Search for the cell housing the specified text and yield its [X, Y] center coordinate. 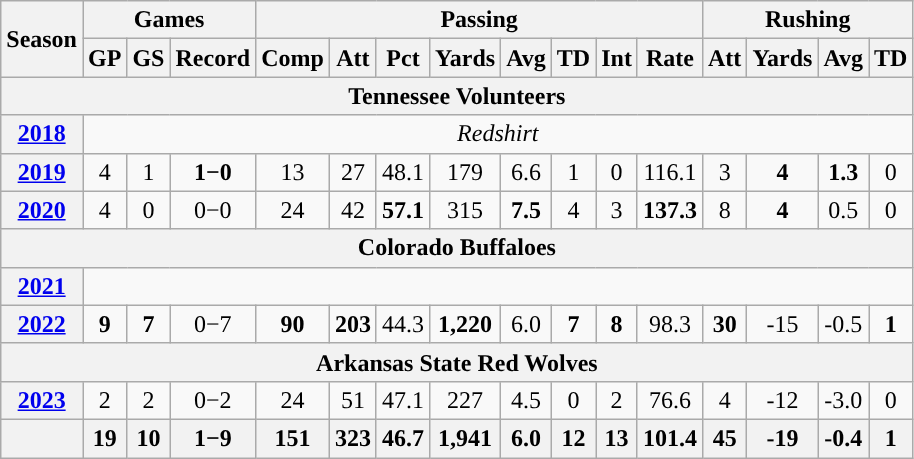
203 [352, 324]
179 [466, 172]
10 [148, 438]
57.1 [402, 210]
Games [168, 20]
Int [617, 58]
47.1 [402, 400]
Comp [293, 58]
6.6 [526, 172]
0−2 [213, 400]
42 [352, 210]
1,220 [466, 324]
Redshirt [497, 134]
9 [104, 324]
48.1 [402, 172]
12 [573, 438]
0−7 [213, 324]
2023 [42, 400]
4.5 [526, 400]
45 [724, 438]
2020 [42, 210]
Pct [402, 58]
2019 [42, 172]
Season [42, 39]
1−0 [213, 172]
315 [466, 210]
Rushing [808, 20]
323 [352, 438]
2022 [42, 324]
90 [293, 324]
227 [466, 400]
30 [724, 324]
Rate [670, 58]
Passing [480, 20]
-15 [782, 324]
-19 [782, 438]
44.3 [402, 324]
-3.0 [844, 400]
116.1 [670, 172]
76.6 [670, 400]
46.7 [402, 438]
0−0 [213, 210]
7.5 [526, 210]
1,941 [466, 438]
151 [293, 438]
137.3 [670, 210]
19 [104, 438]
-0.4 [844, 438]
2018 [42, 134]
Colorado Buffaloes [457, 248]
101.4 [670, 438]
-12 [782, 400]
1−9 [213, 438]
Tennessee Volunteers [457, 96]
Arkansas State Red Wolves [457, 362]
1.3 [844, 172]
GS [148, 58]
98.3 [670, 324]
Record [213, 58]
27 [352, 172]
0.5 [844, 210]
GP [104, 58]
-0.5 [844, 324]
51 [352, 400]
2021 [42, 286]
